Find where the given text appears and provide that cell's center as (x, y) coordinate. 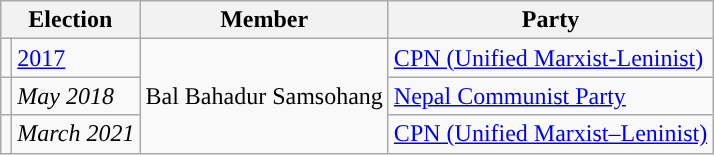
Party (550, 20)
Bal Bahadur Samsohang (264, 96)
Member (264, 20)
CPN (Unified Marxist-Leninist) (550, 58)
2017 (76, 58)
Election (70, 20)
Nepal Communist Party (550, 96)
March 2021 (76, 134)
May 2018 (76, 96)
CPN (Unified Marxist–Leninist) (550, 134)
